Output the (X, Y) coordinate of the center of the cell containing the given text.  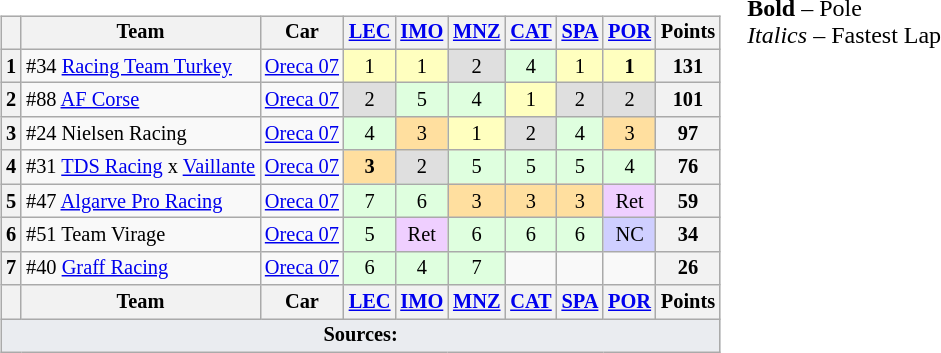
#34 Racing Team Turkey (140, 66)
131 (688, 66)
76 (688, 167)
26 (688, 268)
#51 Team Virage (140, 235)
59 (688, 201)
34 (688, 235)
#24 Nielsen Racing (140, 134)
97 (688, 134)
#31 TDS Racing x Vaillante (140, 167)
Sources: (360, 336)
NC (630, 235)
#40 Graff Racing (140, 268)
#47 Algarve Pro Racing (140, 201)
101 (688, 100)
#88 AF Corse (140, 100)
